Find where the given text appears and provide that cell's center as [X, Y] coordinate. 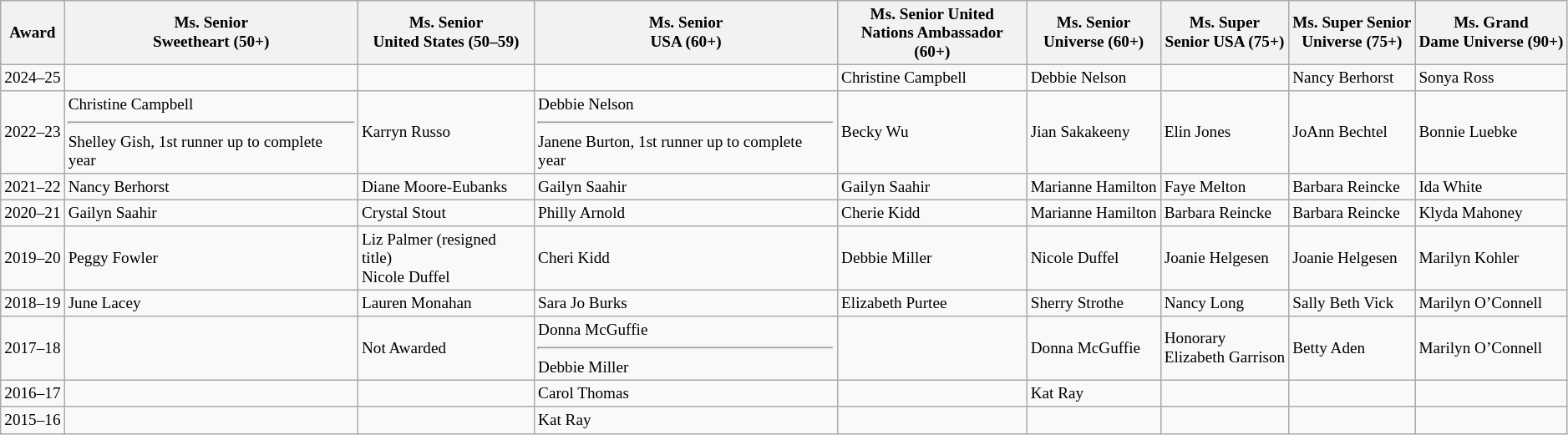
2022–23 [33, 132]
Sherry Strothe [1094, 304]
Debbie Miller [932, 259]
Philly Arnold [687, 213]
Ms. Super Senior Universe (75+) [1352, 33]
Faye Melton [1225, 187]
Ms. Grand Dame Universe (90+) [1491, 33]
Ms. Super Senior USA (75+) [1225, 33]
Christine CampbellShelley Gish, 1st runner up to complete year [211, 132]
Ms. Senior United States (50–59) [446, 33]
Sara Jo Burks [687, 304]
Ms. Senior Sweetheart (50+) [211, 33]
Sonya Ross [1491, 78]
Nancy Long [1225, 304]
Ms. Senior USA (60+) [687, 33]
Not Awarded [446, 348]
Sally Beth Vick [1352, 304]
Honorary Elizabeth Garrison [1225, 348]
Ida White [1491, 187]
Lauren Monahan [446, 304]
2021–22 [33, 187]
2024–25 [33, 78]
2016–17 [33, 394]
Cheri Kidd [687, 259]
Debbie Nelson [1094, 78]
2017–18 [33, 348]
Betty Aden [1352, 348]
Award [33, 33]
2015–16 [33, 420]
Crystal Stout [446, 213]
Jian Sakakeeny [1094, 132]
June Lacey [211, 304]
Donna McGuffie [1094, 348]
Bonnie Luebke [1491, 132]
2020–21 [33, 213]
Christine Campbell [932, 78]
Karryn Russo [446, 132]
2019–20 [33, 259]
Nicole Duffel [1094, 259]
Ms. Senior Universe (60+) [1094, 33]
JoAnn Bechtel [1352, 132]
Elin Jones [1225, 132]
Donna McGuffieDebbie Miller [687, 348]
Marilyn Kohler [1491, 259]
Klyda Mahoney [1491, 213]
Becky Wu [932, 132]
Peggy Fowler [211, 259]
2018–19 [33, 304]
Carol Thomas [687, 394]
Ms. Senior United Nations Ambassador (60+) [932, 33]
Cherie Kidd [932, 213]
Diane Moore-Eubanks [446, 187]
Liz Palmer (resigned title)Nicole Duffel [446, 259]
Elizabeth Purtee [932, 304]
Debbie NelsonJanene Burton, 1st runner up to complete year [687, 132]
